Locate the cell with the specified text and output its [X, Y] center coordinate. 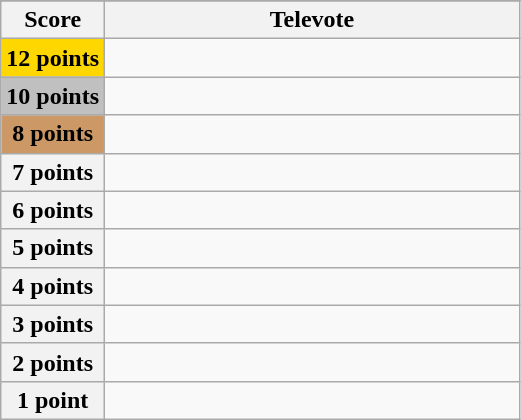
5 points [53, 248]
12 points [53, 58]
3 points [53, 324]
10 points [53, 96]
6 points [53, 210]
8 points [53, 134]
4 points [53, 286]
2 points [53, 362]
1 point [53, 400]
Televote [312, 20]
Score [53, 20]
7 points [53, 172]
